Find where the given text appears and provide that cell's center as [X, Y] coordinate. 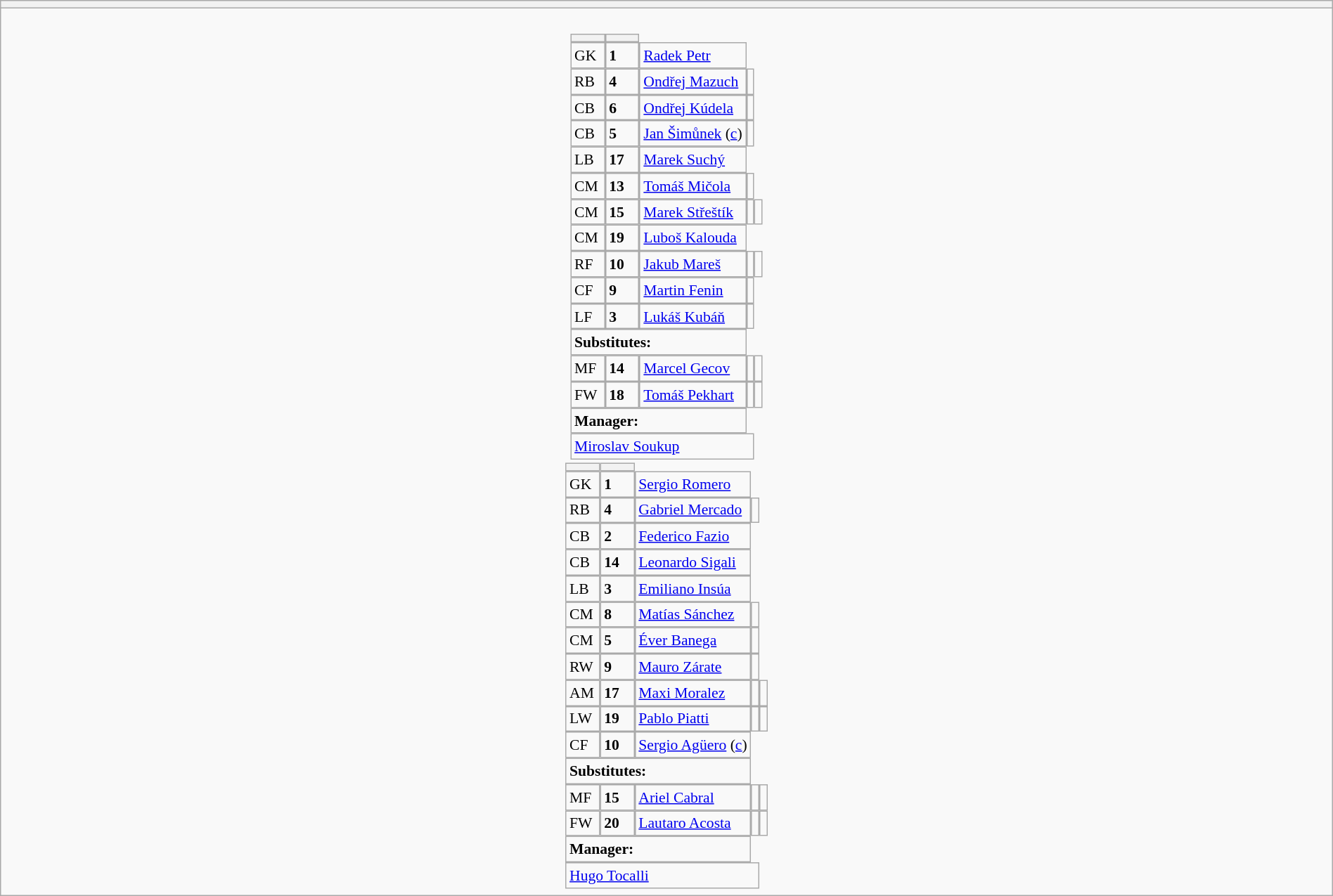
RW [582, 666]
LW [582, 718]
13 [622, 186]
Jakub Mareš [693, 264]
Sergio Agüero (c) [693, 745]
Leonardo Sigali [693, 562]
Marek Suchý [693, 160]
Miroslav Soukup [662, 447]
18 [622, 395]
8 [617, 614]
Tomáš Pekhart [693, 395]
Mauro Zárate [693, 666]
Tomáš Mičola [693, 186]
Ariel Cabral [693, 797]
Matías Sánchez [693, 614]
Éver Banega [693, 641]
Jan Šimůnek (c) [693, 134]
Federico Fazio [693, 535]
Emiliano Insúa [693, 589]
LF [588, 316]
Lautaro Acosta [693, 824]
AM [582, 693]
Ondřej Mazuch [693, 82]
Maxi Moralez [693, 693]
Luboš Kalouda [693, 238]
Marek Střeštík [693, 212]
Gabriel Mercado [693, 510]
Pablo Piatti [693, 718]
Radek Petr [693, 55]
Martin Fenin [693, 290]
Lukáš Kubáň [693, 316]
Marcel Gecov [693, 368]
Hugo Tocalli [662, 876]
Sergio Romero [693, 483]
6 [622, 108]
2 [617, 535]
RF [588, 264]
20 [617, 824]
Ondřej Kúdela [693, 108]
